Output the [X, Y] coordinate of the center of the cell containing the given text.  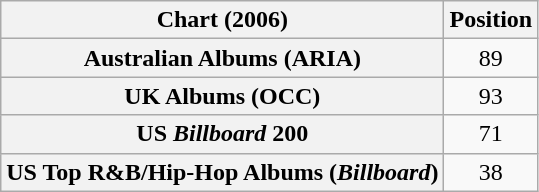
Australian Albums (ARIA) [222, 58]
US Billboard 200 [222, 134]
93 [491, 96]
UK Albums (OCC) [222, 96]
38 [491, 172]
US Top R&B/Hip-Hop Albums (Billboard) [222, 172]
89 [491, 58]
Chart (2006) [222, 20]
Position [491, 20]
71 [491, 134]
